Identify which cell holds the provided text, then report its [x, y] central coordinate. 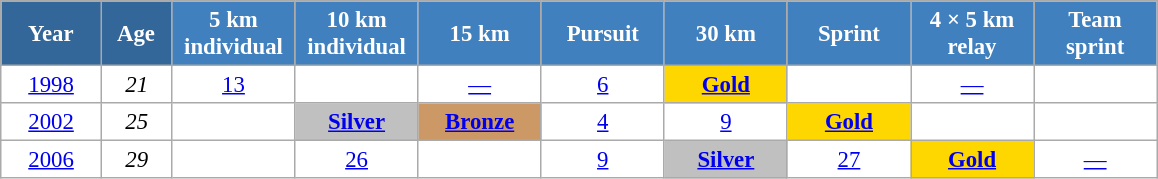
4 × 5 km relay [972, 34]
27 [848, 160]
4 [602, 122]
Age [136, 34]
21 [136, 85]
30 km [726, 34]
1998 [52, 85]
Pursuit [602, 34]
26 [356, 160]
2002 [52, 122]
25 [136, 122]
6 [602, 85]
10 km individual [356, 34]
13 [234, 85]
Team sprint [1096, 34]
Year [52, 34]
Sprint [848, 34]
15 km [480, 34]
Bronze [480, 122]
29 [136, 160]
2006 [52, 160]
5 km individual [234, 34]
